Detect which cell encompasses the target text, then output its (X, Y) center coordinate. 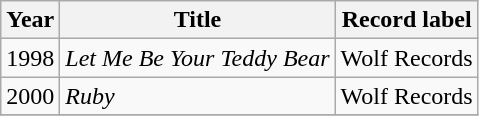
2000 (30, 96)
Year (30, 20)
Let Me Be Your Teddy Bear (198, 58)
1998 (30, 58)
Ruby (198, 96)
Record label (406, 20)
Title (198, 20)
